From the cell containing the given text, extract its center point as [X, Y] coordinate. 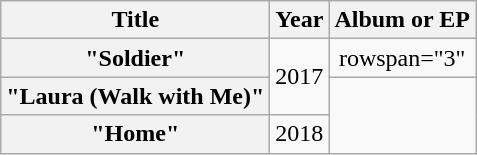
rowspan="3" [402, 58]
"Home" [136, 134]
Title [136, 20]
2017 [300, 77]
"Laura (Walk with Me)" [136, 96]
"Soldier" [136, 58]
Album or EP [402, 20]
2018 [300, 134]
Year [300, 20]
